Capture the cell that displays the provided text and extract its [x, y] central coordinate. 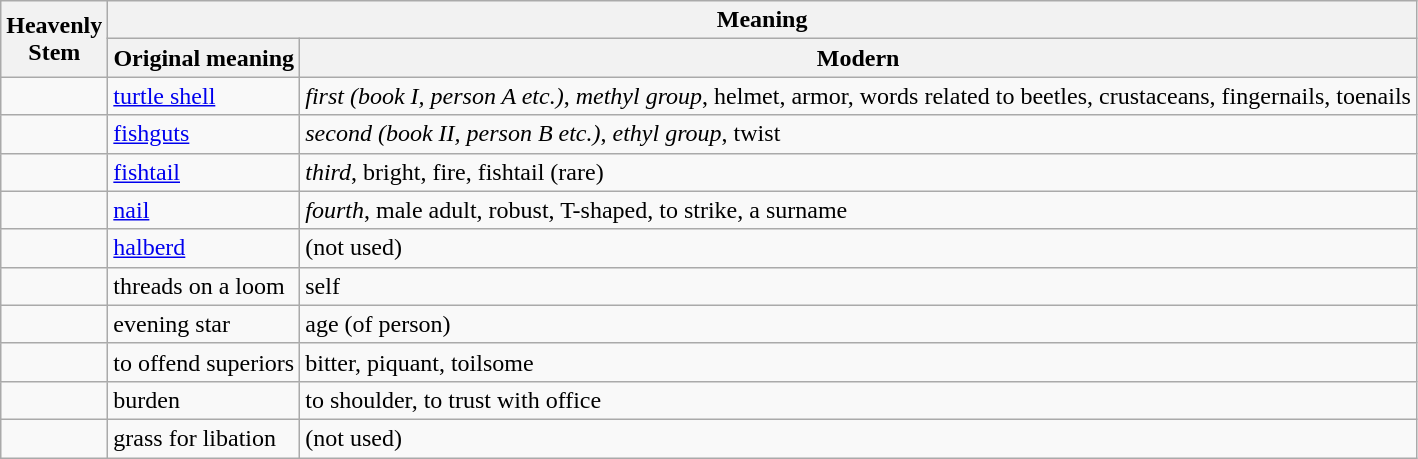
age (of person) [858, 324]
second (book II, person B etc.), ethyl group, twist [858, 134]
Original meaning [204, 58]
Modern [858, 58]
evening star [204, 324]
fourth, male adult, robust, T-shaped, to strike, a surname [858, 210]
grass for libation [204, 438]
burden [204, 400]
first (book I, person A etc.), methyl group, helmet, armor, words related to beetles, crustaceans, fingernails, toenails [858, 96]
self [858, 286]
bitter, piquant, toilsome [858, 362]
HeavenlyStem [54, 39]
third, bright, fire, fishtail (rare) [858, 172]
turtle shell [204, 96]
threads on a loom [204, 286]
Meaning [762, 20]
halberd [204, 248]
fishguts [204, 134]
nail [204, 210]
to offend superiors [204, 362]
to shoulder, to trust with office [858, 400]
fishtail [204, 172]
